Pinpoint the cell where the given text exists, returning its (x, y) midpoint coordinate. 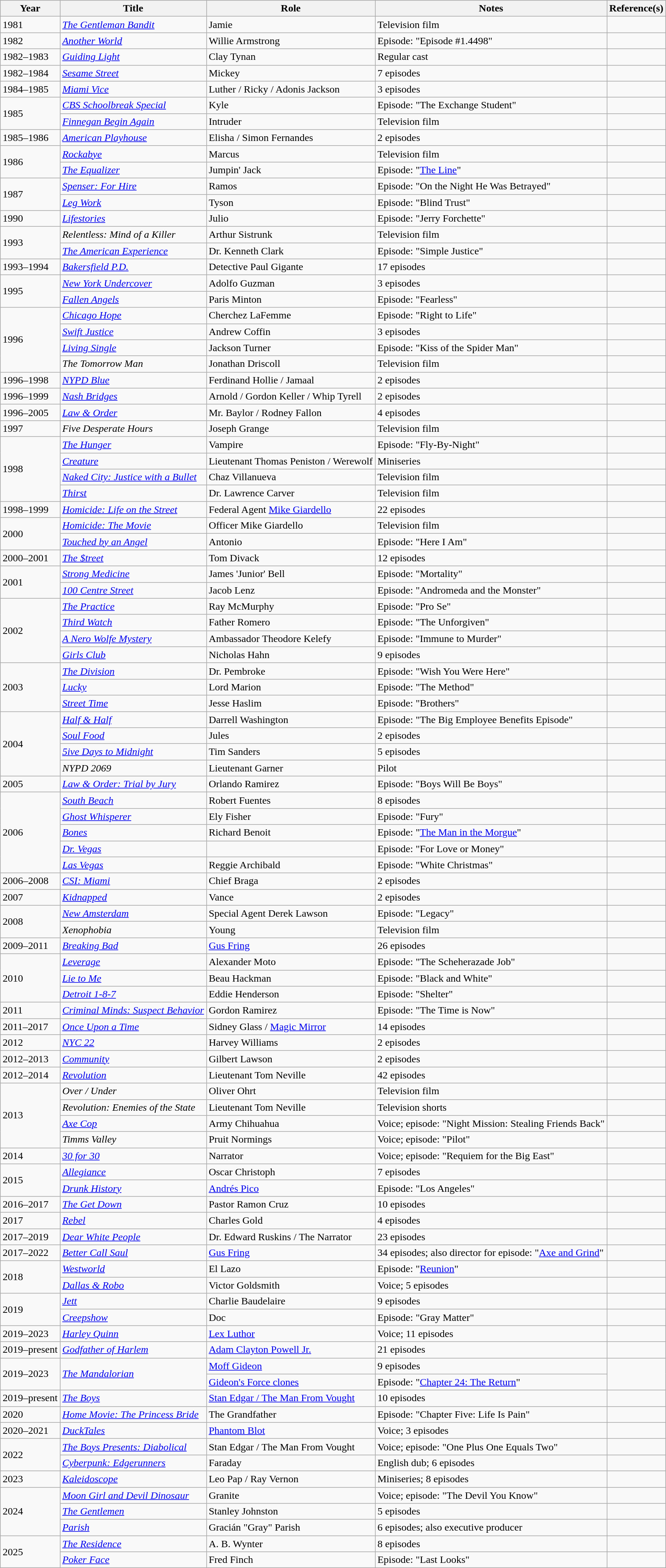
Episode: "The Time is Now" (491, 1011)
Fred Finch (291, 1560)
2010 (30, 978)
Dr. Vegas (133, 849)
The Residence (133, 1544)
Episode: "Pro Se" (491, 606)
2018 (30, 1277)
1996–1998 (30, 380)
Role (291, 8)
Episode: "The Man in the Morgue" (491, 833)
Miniseries (491, 461)
Vampire (291, 445)
Young (291, 929)
2000–2001 (30, 558)
The Tomorrow Man (133, 364)
Charles Gold (291, 1220)
Episode: "The Exchange Student" (491, 105)
1985 (30, 113)
Officer Mike Giardello (291, 526)
Jacob Lenz (291, 590)
1996–1999 (30, 396)
Cyberpunk: Edgerunners (133, 1463)
Episode: "Black and White" (491, 978)
Richard Benoit (291, 833)
The Division (133, 671)
Mr. Baylor / Rodney Fallon (291, 412)
Lucky (133, 687)
Cherchez LaFemme (291, 315)
Doc (291, 1317)
The $treet (133, 558)
Intruder (291, 121)
Episode: "Legacy" (491, 913)
Arthur Sistrunk (291, 235)
The Boys (133, 1398)
Elisha / Simon Fernandes (291, 138)
2016–2017 (30, 1204)
Breaking Bad (133, 946)
DuckTales (133, 1430)
Poker Face (133, 1560)
Episode: "Immune to Murder" (491, 639)
Axe Cop (133, 1123)
2009–2011 (30, 946)
2006–2008 (30, 881)
2007 (30, 897)
Nicholas Hahn (291, 655)
Rebel (133, 1220)
Gordon Ramirez (291, 1011)
Andrew Coffin (291, 332)
2004 (30, 744)
The Gentlemen (133, 1512)
Parish (133, 1528)
Xenophobia (133, 929)
Tyson (291, 203)
Army Chihuahua (291, 1123)
Voice; 3 episodes (491, 1430)
Eddie Henderson (291, 994)
The Boys Presents: Diabolical (133, 1447)
Episode: "On the Night He Was Betrayed" (491, 186)
Jesse Haslim (291, 703)
2012–2014 (30, 1075)
Homicide: The Movie (133, 526)
Fallen Angels (133, 299)
Lie to Me (133, 978)
James 'Junior' Bell (291, 574)
17 episodes (491, 267)
Episode: "Simple Justice" (491, 251)
1986 (30, 162)
Allegiance (133, 1172)
Creature (133, 461)
Half & Half (133, 720)
English dub; 6 episodes (491, 1463)
2020–2021 (30, 1430)
Episode: "Blind Trust" (491, 203)
CBS Schoolbreak Special (133, 105)
42 episodes (491, 1075)
Leo Pap / Ray Vernon (291, 1479)
1998 (30, 469)
6 episodes; also executive producer (491, 1528)
Dr. Edward Ruskins / The Narrator (291, 1237)
Thirst (133, 493)
Voice; 5 episodes (491, 1285)
Robert Fuentes (291, 800)
Las Vegas (133, 865)
2023 (30, 1479)
Chaz Villanueva (291, 477)
Dear White People (133, 1237)
1998–1999 (30, 510)
Episode: "Wish You Were Here" (491, 671)
Gideon's Force clones (291, 1382)
5ive Days to Midnight (133, 752)
Regular cast (491, 57)
Spenser: For Hire (133, 186)
The Equalizer (133, 170)
Episode: "The Method" (491, 687)
Guiding Light (133, 57)
Ghost Whisperer (133, 816)
Reggie Archibald (291, 865)
Harvey Williams (291, 1043)
1984–1985 (30, 89)
1982 (30, 41)
Voice; episode: "Pilot" (491, 1140)
Ferdinand Hollie / Jamaal (291, 380)
26 episodes (491, 946)
Episode: "The Big Employee Benefits Episode" (491, 720)
Clay Tynan (291, 57)
Lieutenant Garner (291, 768)
Willie Armstrong (291, 41)
2015 (30, 1180)
Relentless: Mind of a Killer (133, 235)
Episode: "Last Looks" (491, 1560)
Episode: "Jerry Forchette" (491, 219)
Darrell Washington (291, 720)
2022 (30, 1455)
Year (30, 8)
Episode: "Gray Matter" (491, 1317)
Episode: "Los Angeles" (491, 1188)
Rockabye (133, 154)
Lord Marion (291, 687)
Victor Goldsmith (291, 1285)
2013 (30, 1115)
Leverage (133, 962)
Reference(s) (637, 8)
Episode: "Fury" (491, 816)
Westworld (133, 1269)
Godfather of Harlem (133, 1350)
Nash Bridges (133, 396)
2002 (30, 631)
Creepshow (133, 1317)
Stanley Johnston (291, 1512)
Tom Divack (291, 558)
23 episodes (491, 1237)
Miami Vice (133, 89)
Girls Club (133, 655)
1993 (30, 243)
Jett (133, 1301)
Episode: "The Unforgiven" (491, 622)
Voice; episode: "Requiem for the Big East" (491, 1156)
Episode: "The Scheherazade Job" (491, 962)
1982–1984 (30, 73)
1982–1983 (30, 57)
Moon Girl and Devil Dinosaur (133, 1495)
1995 (30, 291)
Five Desperate Hours (133, 428)
Sesame Street (133, 73)
Kaleidoscope (133, 1479)
Notes (491, 8)
Special Agent Derek Lawson (291, 913)
2005 (30, 784)
Home Movie: The Princess Bride (133, 1414)
Voice; episode: "The Devil You Know" (491, 1495)
2011–2017 (30, 1027)
21 episodes (491, 1350)
Episode: "Episode #1.4498" (491, 41)
Dallas & Robo (133, 1285)
NYPD Blue (133, 380)
Chicago Hope (133, 315)
Pastor Ramon Cruz (291, 1204)
Dr. Pembroke (291, 671)
South Beach (133, 800)
Tim Sanders (291, 752)
2024 (30, 1511)
Pilot (491, 768)
Law & Order: Trial by Jury (133, 784)
2008 (30, 921)
A Nero Wolfe Mystery (133, 639)
Andrés Pico (291, 1188)
1996 (30, 340)
Detective Paul Gigante (291, 267)
New York Undercover (133, 283)
Narrator (291, 1156)
Living Single (133, 348)
1985–1986 (30, 138)
Mickey (291, 73)
Episode: "The Line" (491, 170)
Paris Minton (291, 299)
American Playhouse (133, 138)
Julio (291, 219)
Timms Valley (133, 1140)
Criminal Minds: Suspect Behavior (133, 1011)
Moff Gideon (291, 1366)
Jules (291, 736)
Bones (133, 833)
14 episodes (491, 1027)
Episode: "Andromeda and the Monster" (491, 590)
The Hunger (133, 445)
Episode: "For Love or Money" (491, 849)
Jumpin' Jack (291, 170)
The Gentleman Bandit (133, 25)
CSI: Miami (133, 881)
12 episodes (491, 558)
Once Upon a Time (133, 1027)
Sidney Glass / Magic Mirror (291, 1027)
Strong Medicine (133, 574)
Adolfo Guzman (291, 283)
Swift Justice (133, 332)
Over / Under (133, 1091)
Revolution: Enemies of the State (133, 1107)
Third Watch (133, 622)
1997 (30, 428)
Episode: "Fly-By-Night" (491, 445)
Kidnapped (133, 897)
Detroit 1-8-7 (133, 994)
2001 (30, 582)
Arnold / Gordon Keller / Whip Tyrell (291, 396)
Title (133, 8)
Episode: "Fearless" (491, 299)
Dr. Kenneth Clark (291, 251)
Luther / Ricky / Adonis Jackson (291, 89)
Father Romero (291, 622)
Community (133, 1059)
Drunk History (133, 1188)
Episode: "Kiss of the Spider Man" (491, 348)
2017 (30, 1220)
Episode: "Boys Will Be Boys" (491, 784)
Touched by an Angel (133, 542)
Ambassador Theodore Kelefy (291, 639)
Joseph Grange (291, 428)
Law & Order (133, 412)
The Get Down (133, 1204)
2012–2013 (30, 1059)
Another World (133, 41)
100 Centre Street (133, 590)
Charlie Baudelaire (291, 1301)
2019 (30, 1309)
Episode: "Shelter" (491, 994)
Dr. Lawrence Carver (291, 493)
Kyle (291, 105)
Federal Agent Mike Giardello (291, 510)
Homicide: Life on the Street (133, 510)
Jonathan Driscoll (291, 364)
Ray McMurphy (291, 606)
Episode: "Chapter Five: Life Is Pain" (491, 1414)
2000 (30, 534)
Antonio (291, 542)
NYPD 2069 (133, 768)
2025 (30, 1552)
Episode: "Brothers" (491, 703)
Soul Food (133, 736)
Harley Quinn (133, 1334)
Faraday (291, 1463)
Voice; episode: "One Plus One Equals Two" (491, 1447)
Lex Luthor (291, 1334)
Voice; 11 episodes (491, 1334)
New Amsterdam (133, 913)
Television shorts (491, 1107)
A. B. Wynter (291, 1544)
Vance (291, 897)
NYC 22 (133, 1043)
1981 (30, 25)
22 episodes (491, 510)
2017–2019 (30, 1237)
Episode: "Chapter 24: The Return" (491, 1382)
Gilbert Lawson (291, 1059)
The Practice (133, 606)
34 episodes; also director for episode: "Axe and Grind" (491, 1253)
Granite (291, 1495)
Jackson Turner (291, 348)
1996–2005 (30, 412)
2011 (30, 1011)
Episode: "Mortality" (491, 574)
Beau Hackman (291, 978)
Phantom Blot (291, 1430)
Episode: "White Christmas" (491, 865)
Jamie (291, 25)
Ramos (291, 186)
2017–2022 (30, 1253)
The Mandalorian (133, 1374)
2006 (30, 833)
Lieutenant Thomas Peniston / Werewolf (291, 461)
El Lazo (291, 1269)
Naked City: Justice with a Bullet (133, 477)
Miniseries; 8 episodes (491, 1479)
Episode: "Here I Am" (491, 542)
Chief Braga (291, 881)
Orlando Ramirez (291, 784)
1990 (30, 219)
1993–1994 (30, 267)
The American Experience (133, 251)
30 for 30 (133, 1156)
Bakersfield P.D. (133, 267)
Street Time (133, 703)
Adam Clayton Powell Jr. (291, 1350)
Gracián "Gray" Parish (291, 1528)
2014 (30, 1156)
Better Call Saul (133, 1253)
2020 (30, 1414)
Oliver Ohrt (291, 1091)
Episode: "Reunion" (491, 1269)
Episode: "Right to Life" (491, 315)
Alexander Moto (291, 962)
1987 (30, 194)
The Grandfather (291, 1414)
Oscar Christoph (291, 1172)
Marcus (291, 154)
Voice; episode: "Night Mission: Stealing Friends Back" (491, 1123)
Lifestories (133, 219)
Ely Fisher (291, 816)
Leg Work (133, 203)
2012 (30, 1043)
Pruit Normings (291, 1140)
Finnegan Begin Again (133, 121)
Revolution (133, 1075)
2003 (30, 687)
